Scan for the cell matching the given text and deliver its [X, Y] coordinate at center. 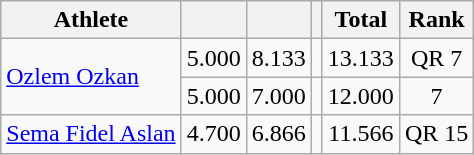
QR 7 [436, 58]
7.000 [278, 96]
4.700 [214, 134]
Athlete [91, 20]
QR 15 [436, 134]
6.866 [278, 134]
12.000 [360, 96]
Total [360, 20]
Sema Fidel Aslan [91, 134]
8.133 [278, 58]
Ozlem Ozkan [91, 77]
Rank [436, 20]
11.566 [360, 134]
7 [436, 96]
13.133 [360, 58]
